Return the [x, y] coordinate for the center point of the cell that contains the specified text.  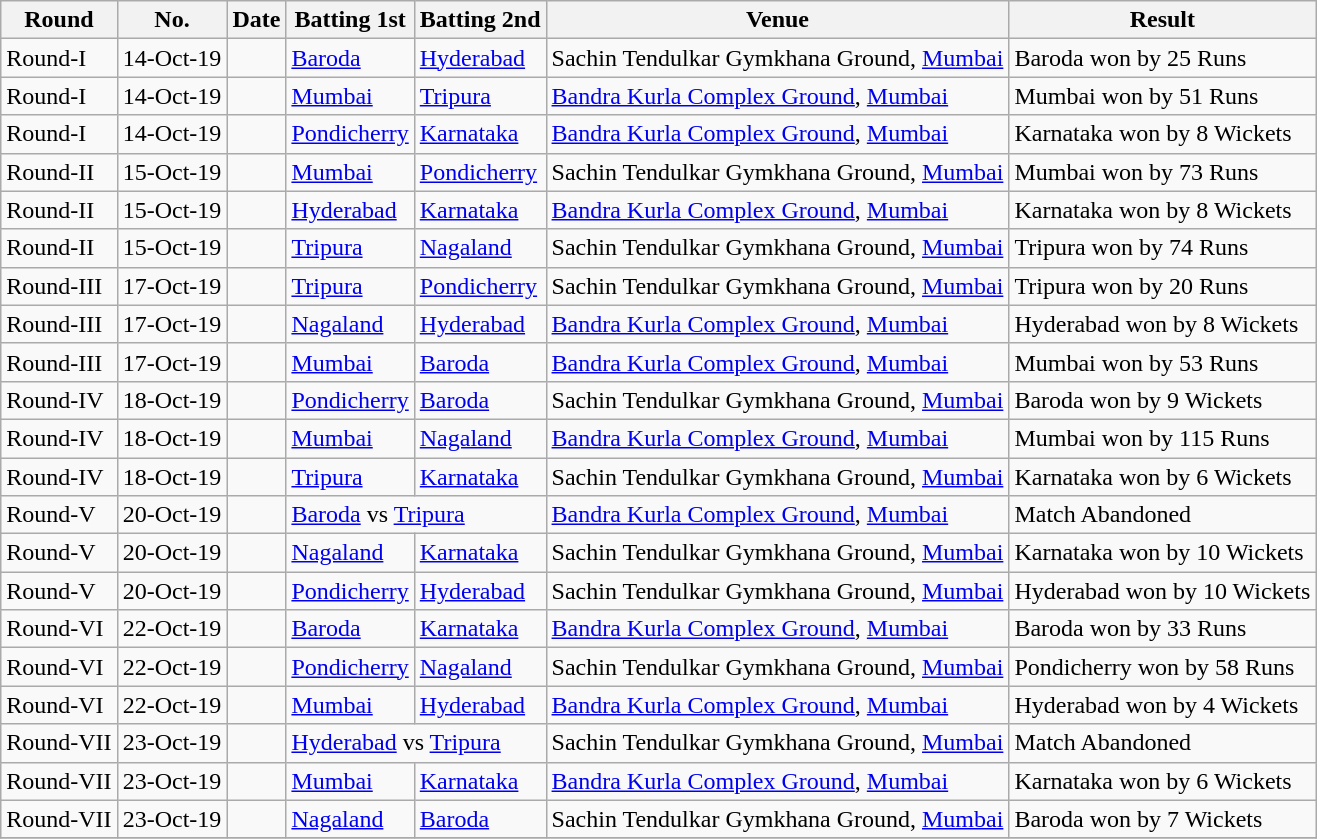
Date [256, 20]
Mumbai won by 115 Runs [1162, 438]
Hyderabad won by 4 Wickets [1162, 705]
Mumbai won by 73 Runs [1162, 172]
Hyderabad vs Tripura [416, 743]
Batting 1st [350, 20]
Tripura won by 20 Runs [1162, 286]
Baroda vs Tripura [416, 515]
Result [1162, 20]
Hyderabad won by 8 Wickets [1162, 324]
Baroda won by 9 Wickets [1162, 400]
Mumbai won by 51 Runs [1162, 96]
Baroda won by 7 Wickets [1162, 819]
Baroda won by 25 Runs [1162, 58]
Tripura won by 74 Runs [1162, 248]
Round [59, 20]
Hyderabad won by 10 Wickets [1162, 591]
Venue [778, 20]
Baroda won by 33 Runs [1162, 629]
Karnataka won by 10 Wickets [1162, 553]
Pondicherry won by 58 Runs [1162, 667]
Batting 2nd [480, 20]
Mumbai won by 53 Runs [1162, 362]
No. [172, 20]
